Output the (X, Y) coordinate of the center of the cell containing the given text.  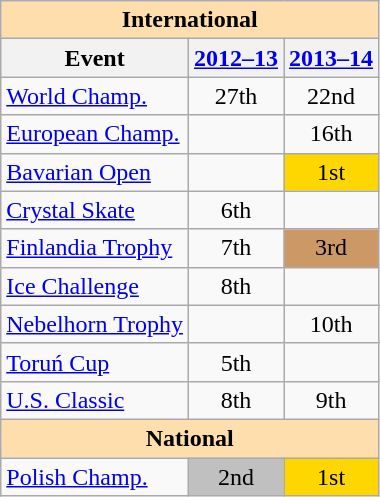
Polish Champ. (95, 477)
6th (236, 210)
International (190, 20)
9th (332, 400)
Finlandia Trophy (95, 248)
27th (236, 96)
Toruń Cup (95, 362)
2012–13 (236, 58)
Crystal Skate (95, 210)
5th (236, 362)
National (190, 438)
Event (95, 58)
7th (236, 248)
22nd (332, 96)
Nebelhorn Trophy (95, 324)
2013–14 (332, 58)
Ice Challenge (95, 286)
U.S. Classic (95, 400)
World Champ. (95, 96)
16th (332, 134)
European Champ. (95, 134)
10th (332, 324)
2nd (236, 477)
Bavarian Open (95, 172)
3rd (332, 248)
